Search for the cell housing the specified text and yield its (X, Y) center coordinate. 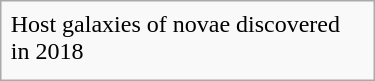
Host galaxies of novae discovered in 2018 (187, 38)
